Scan for the cell matching the given text and deliver its (x, y) coordinate at center. 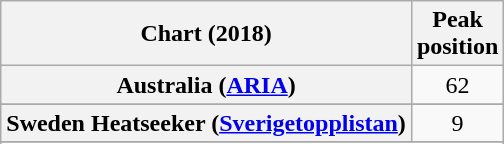
Sweden Heatseeker (Sverigetopplistan) (206, 123)
Peakposition (457, 34)
62 (457, 85)
Australia (ARIA) (206, 85)
9 (457, 123)
Chart (2018) (206, 34)
